Return (x, y) of the center of cell containing provided text 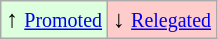
↑ Promoted (54, 20)
↓ Relegated (162, 20)
